Detect which cell encompasses the target text, then output its (x, y) center coordinate. 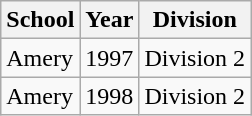
1998 (110, 96)
Division (195, 20)
School (40, 20)
1997 (110, 58)
Year (110, 20)
